Return the [X, Y] coordinate for the center point of the cell that contains the specified text.  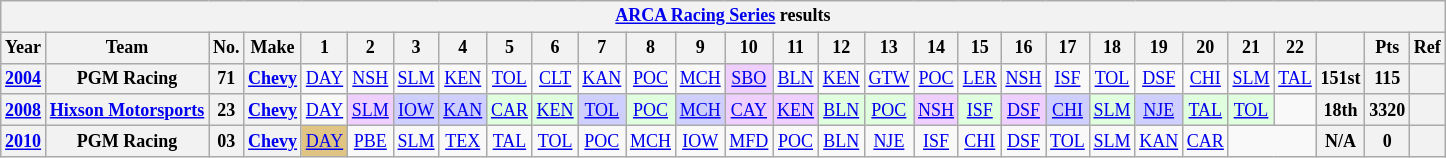
6 [555, 48]
23 [226, 110]
5 [510, 48]
16 [1024, 48]
17 [1068, 48]
22 [1295, 48]
2008 [24, 110]
13 [889, 48]
Ref [1427, 48]
115 [1388, 78]
PBE [370, 140]
3 [416, 48]
Hixson Motorsports [126, 110]
7 [602, 48]
19 [1159, 48]
9 [700, 48]
GTW [889, 78]
14 [936, 48]
LER [980, 78]
Pts [1388, 48]
18th [1340, 110]
2010 [24, 140]
03 [226, 140]
Year [24, 48]
N/A [1340, 140]
20 [1205, 48]
15 [980, 48]
18 [1112, 48]
71 [226, 78]
151st [1340, 78]
CAY [749, 110]
2 [370, 48]
MFD [749, 140]
11 [796, 48]
1 [324, 48]
2004 [24, 78]
8 [651, 48]
12 [841, 48]
CLT [555, 78]
TEX [463, 140]
4 [463, 48]
21 [1251, 48]
3320 [1388, 110]
0 [1388, 140]
Team [126, 48]
10 [749, 48]
SBO [749, 78]
Make [273, 48]
ARCA Racing Series results [723, 16]
No. [226, 48]
